For the text-containing cell, return its midpoint in (x, y) coordinate format. 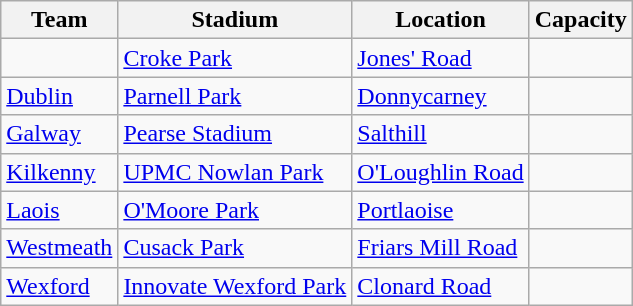
Donnycarney (440, 96)
Westmeath (60, 248)
Dublin (60, 96)
Pearse Stadium (235, 134)
Kilkenny (60, 172)
Friars Mill Road (440, 248)
Team (60, 20)
Innovate Wexford Park (235, 286)
Cusack Park (235, 248)
Clonard Road (440, 286)
Wexford (60, 286)
Parnell Park (235, 96)
Jones' Road (440, 58)
Stadium (235, 20)
O'Loughlin Road (440, 172)
Salthill (440, 134)
Location (440, 20)
O'Moore Park (235, 210)
Galway (60, 134)
Laois (60, 210)
Croke Park (235, 58)
UPMC Nowlan Park (235, 172)
Capacity (580, 20)
Portlaoise (440, 210)
